Extract the [x, y] coordinate from the center of the cell holding the provided text.  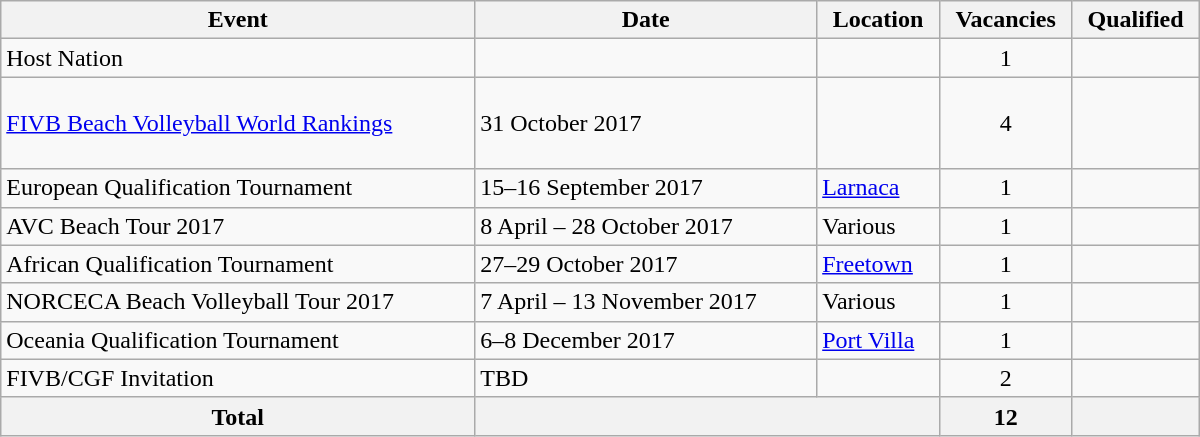
27–29 October 2017 [646, 264]
Date [646, 20]
Port Villa [878, 340]
31 October 2017 [646, 123]
6–8 December 2017 [646, 340]
Freetown [878, 264]
European Qualification Tournament [238, 188]
7 April – 13 November 2017 [646, 302]
12 [1006, 416]
2 [1006, 378]
Event [238, 20]
TBD [646, 378]
Location [878, 20]
Oceania Qualification Tournament [238, 340]
Vacancies [1006, 20]
FIVB/CGF Invitation [238, 378]
Larnaca [878, 188]
Host Nation [238, 58]
Qualified [1136, 20]
8 April – 28 October 2017 [646, 226]
4 [1006, 123]
AVC Beach Tour 2017 [238, 226]
Total [238, 416]
FIVB Beach Volleyball World Rankings [238, 123]
NORCECA Beach Volleyball Tour 2017 [238, 302]
African Qualification Tournament [238, 264]
15–16 September 2017 [646, 188]
